Extract the [x, y] coordinate from the center of the cell holding the provided text.  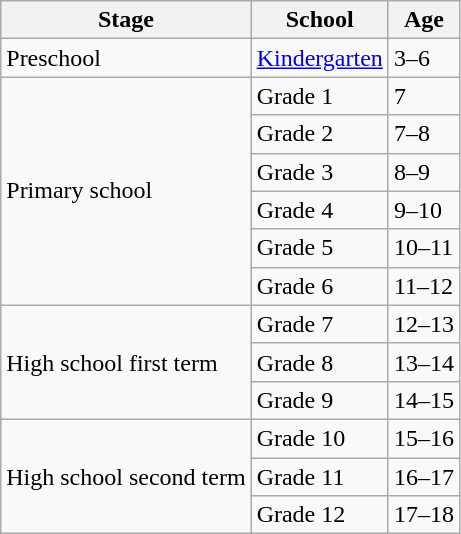
Grade 7 [320, 324]
Grade 10 [320, 438]
10–11 [424, 248]
High school first term [126, 362]
Age [424, 20]
12–13 [424, 324]
Grade 9 [320, 400]
16–17 [424, 477]
8–9 [424, 172]
Grade 6 [320, 286]
13–14 [424, 362]
3–6 [424, 58]
Kindergarten [320, 58]
Grade 3 [320, 172]
Grade 1 [320, 96]
11–12 [424, 286]
Grade 8 [320, 362]
Stage [126, 20]
Grade 11 [320, 477]
9–10 [424, 210]
14–15 [424, 400]
Primary school [126, 191]
Grade 2 [320, 134]
17–18 [424, 515]
7–8 [424, 134]
Grade 4 [320, 210]
7 [424, 96]
School [320, 20]
Preschool [126, 58]
15–16 [424, 438]
Grade 12 [320, 515]
Grade 5 [320, 248]
High school second term [126, 476]
